Find where the given text appears and provide that cell's center as [X, Y] coordinate. 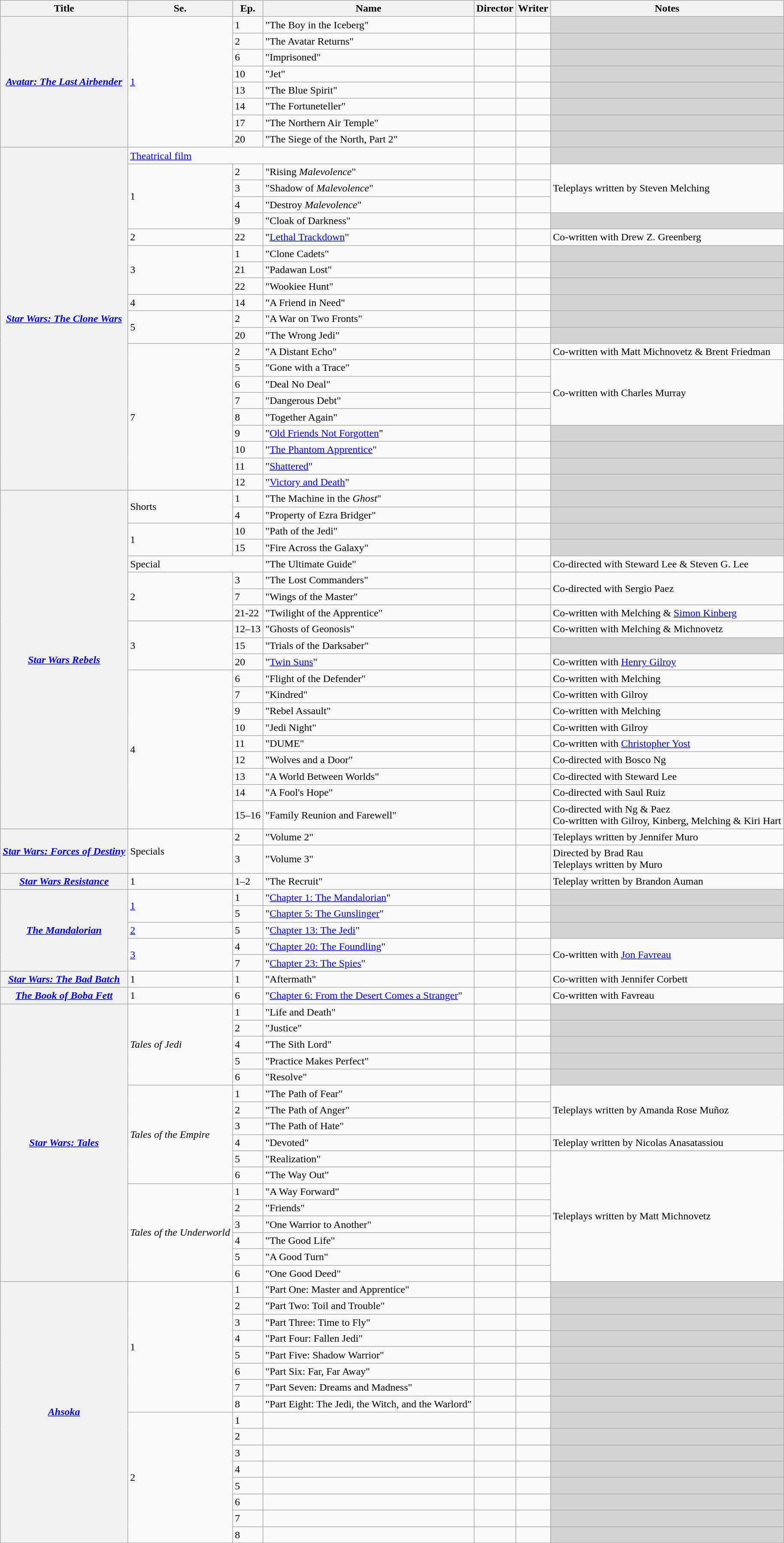
Star Wars: The Bad Batch [64, 979]
Co-directed with Saul Ruiz [667, 793]
"A World Between Worlds" [369, 776]
"Part One: Master and Apprentice" [369, 1290]
Teleplay written by Nicolas Anasatassiou [667, 1143]
"A Good Turn" [369, 1257]
"Twilight of the Apprentice" [369, 613]
Shorts [180, 507]
The Mandalorian [64, 930]
Tales of Jedi [180, 1044]
"Jedi Night" [369, 728]
"Destroy Malevolence" [369, 205]
"Part Seven: Dreams and Madness" [369, 1388]
"The Boy in the Iceberg" [369, 25]
"Chapter 13: The Jedi" [369, 930]
"Fire Across the Galaxy" [369, 548]
"DUME" [369, 744]
Directed by Brad RauTeleplays written by Muro [667, 859]
"A Way Forward" [369, 1191]
"Part Five: Shadow Warrior" [369, 1355]
Co-written with Melching & Simon Kinberg [667, 613]
"Part Two: Toil and Trouble" [369, 1306]
15–16 [248, 815]
Co-written with Charles Murray [667, 392]
"Together Again" [369, 417]
"A War on Two Fronts" [369, 319]
1–2 [248, 881]
"Family Reunion and Farewell" [369, 815]
"Volume 3" [369, 859]
Ep. [248, 9]
"Deal No Deal" [369, 384]
"One Good Deed" [369, 1273]
"Part Three: Time to Fly" [369, 1322]
"The Avatar Returns" [369, 41]
"Life and Death" [369, 1012]
"The Wrong Jedi" [369, 335]
Co-written with Matt Michnovetz & Brent Friedman [667, 352]
Name [369, 9]
Co-directed with Bosco Ng [667, 760]
Teleplays written by Amanda Rose Muñoz [667, 1110]
"Chapter 6: From the Desert Comes a Stranger" [369, 995]
"The Machine in the Ghost" [369, 499]
"Part Six: Far, Far Away" [369, 1371]
Star Wars: The Clone Wars [64, 318]
"Imprisoned" [369, 58]
Teleplays written by Matt Michnovetz [667, 1216]
"The Sith Lord" [369, 1045]
"One Warrior to Another" [369, 1224]
Teleplay written by Brandon Auman [667, 881]
"Clone Cadets" [369, 254]
"Gone with a Trace" [369, 368]
Co-written with Jennifer Corbett [667, 979]
"The Path of Hate" [369, 1126]
Tales of the Empire [180, 1134]
"The Siege of the North, Part 2" [369, 139]
"Rising Malevolence" [369, 172]
"Twin Suns" [369, 662]
Theatrical film [301, 155]
"The Way Out" [369, 1175]
Writer [533, 9]
Co-directed with Steward Lee & Steven G. Lee [667, 564]
"Chapter 1: The Mandalorian" [369, 897]
Star Wars Resistance [64, 881]
17 [248, 123]
"A Friend in Need" [369, 303]
"Aftermath" [369, 979]
Co-directed with Sergio Paez [667, 588]
12–13 [248, 629]
Teleplays written by Steven Melching [667, 188]
"Victory and Death" [369, 482]
Special [196, 564]
"The Fortuneteller" [369, 106]
"A Distant Echo" [369, 352]
Co-written with Drew Z. Greenberg [667, 237]
"The Blue Spirit" [369, 90]
"Part Eight: The Jedi, the Witch, and the Warlord" [369, 1404]
"The Phantom Apprentice" [369, 449]
"Resolve" [369, 1077]
"The Path of Anger" [369, 1110]
"Shadow of Malevolence" [369, 188]
"Justice" [369, 1028]
Director [495, 9]
"Kindred" [369, 694]
"Dangerous Debt" [369, 400]
"Practice Makes Perfect" [369, 1061]
"The Lost Commanders" [369, 580]
"Ghosts of Geonosis" [369, 629]
Title [64, 9]
"Wings of the Master" [369, 597]
"Jet" [369, 74]
Star Wars: Forсes of Destiny [64, 851]
"Chapter 5: The Gunslinger" [369, 914]
"Shattered" [369, 466]
"The Recruit" [369, 881]
The Book of Boba Fett [64, 995]
"The Northern Air Temple" [369, 123]
Se. [180, 9]
"Padawan Lost" [369, 270]
"Friends" [369, 1208]
Co-written with Henry Gilroy [667, 662]
"Wookiee Hunt" [369, 286]
Avatar: The Last Airbender [64, 82]
"A Fool's Hope" [369, 793]
21-22 [248, 613]
"The Path of Fear" [369, 1094]
"The Ultimate Guide" [369, 564]
"Chapter 20: The Foundling" [369, 946]
"Trials of the Darksaber" [369, 646]
Specials [180, 851]
"Rebel Assault" [369, 711]
"Property of Ezra Bridger" [369, 515]
"Cloak of Darkness" [369, 221]
"Part Four: Fallen Jedi" [369, 1339]
"Chapter 23: The Spies" [369, 963]
Notes [667, 9]
Co-written with Jon Favreau [667, 955]
"Path of the Jedi" [369, 531]
"Wolves and a Door" [369, 760]
Star Wars: Tales [64, 1143]
21 [248, 270]
Ahsoka [64, 1412]
Co-written with Christopher Yost [667, 744]
Co-directed with Steward Lee [667, 776]
Star Wars Rebels [64, 660]
Teleplays written by Jennifer Muro [667, 837]
"Devoted" [369, 1143]
"Lethal Trackdown" [369, 237]
"Flight of the Defender" [369, 678]
Co-directed with Ng & PaezCo-written with Gilroy, Kinberg, Melching & Kiri Hart [667, 815]
"The Good Life" [369, 1240]
"Realization" [369, 1159]
Tales of the Underworld [180, 1232]
"Old Friends Not Forgotten" [369, 433]
Co-written with Melching & Michnovetz [667, 629]
Co-written with Favreau [667, 995]
"Volume 2" [369, 837]
